Pinpoint the cell where the given text exists, returning its [X, Y] midpoint coordinate. 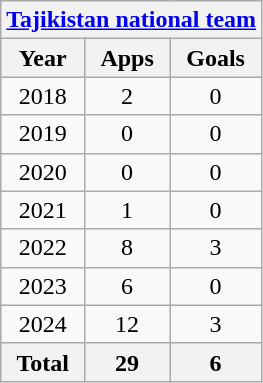
2 [128, 96]
8 [128, 248]
Goals [216, 58]
2020 [43, 172]
Tajikistan national team [132, 20]
2019 [43, 134]
12 [128, 324]
2018 [43, 96]
2021 [43, 210]
2022 [43, 248]
29 [128, 362]
2024 [43, 324]
Total [43, 362]
2023 [43, 286]
Apps [128, 58]
1 [128, 210]
Year [43, 58]
